Return (x, y) of the center of cell containing provided text 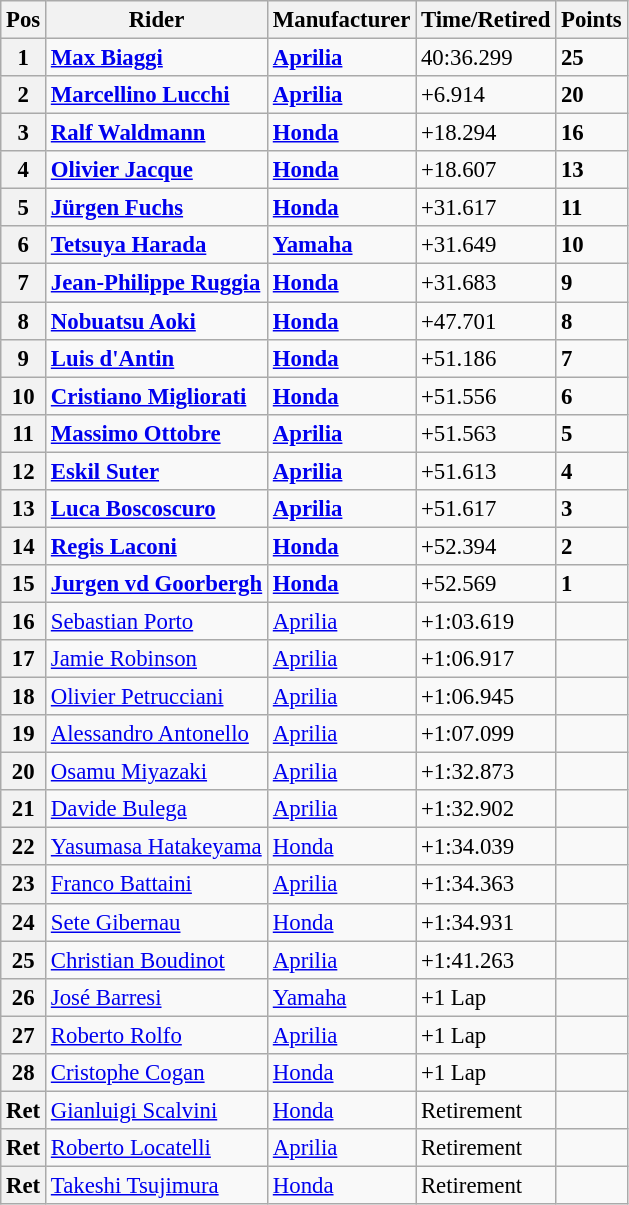
+1:06.917 (486, 659)
+1:32.873 (486, 772)
Pos (24, 20)
14 (24, 546)
+31.617 (486, 208)
Cristiano Migliorati (157, 396)
+1:41.263 (486, 960)
Points (592, 20)
+1:03.619 (486, 621)
19 (24, 734)
Max Biaggi (157, 58)
Takeshi Tsujimura (157, 1185)
Cristophe Cogan (157, 1073)
Rider (157, 20)
Jean-Philippe Ruggia (157, 283)
+51.563 (486, 433)
Regis Laconi (157, 546)
Yasumasa Hatakeyama (157, 847)
+51.556 (486, 396)
Manufacturer (341, 20)
Osamu Miyazaki (157, 772)
18 (24, 697)
23 (24, 885)
+31.683 (486, 283)
Massimo Ottobre (157, 433)
+51.186 (486, 358)
15 (24, 584)
+6.914 (486, 95)
+52.394 (486, 546)
Olivier Petrucciani (157, 697)
Ralf Waldmann (157, 133)
21 (24, 809)
Jürgen Fuchs (157, 208)
+47.701 (486, 321)
24 (24, 922)
José Barresi (157, 997)
27 (24, 1035)
Marcellino Lucchi (157, 95)
Tetsuya Harada (157, 245)
Christian Boudinot (157, 960)
Luis d'Antin (157, 358)
40:36.299 (486, 58)
17 (24, 659)
Olivier Jacque (157, 170)
Nobuatsu Aoki (157, 321)
+31.649 (486, 245)
26 (24, 997)
+18.607 (486, 170)
+1:34.039 (486, 847)
+1:34.363 (486, 885)
+1:07.099 (486, 734)
Alessandro Antonello (157, 734)
Davide Bulega (157, 809)
+1:32.902 (486, 809)
28 (24, 1073)
22 (24, 847)
+52.569 (486, 584)
12 (24, 471)
Jurgen vd Goorbergh (157, 584)
Eskil Suter (157, 471)
Roberto Locatelli (157, 1148)
+1:06.945 (486, 697)
Roberto Rolfo (157, 1035)
Sebastian Porto (157, 621)
Franco Battaini (157, 885)
Gianluigi Scalvini (157, 1110)
Time/Retired (486, 20)
Luca Boscoscuro (157, 509)
Jamie Robinson (157, 659)
+51.613 (486, 471)
+1:34.931 (486, 922)
+18.294 (486, 133)
Sete Gibernau (157, 922)
+51.617 (486, 509)
